Return the (x, y) coordinate for the center point of the cell that contains the specified text.  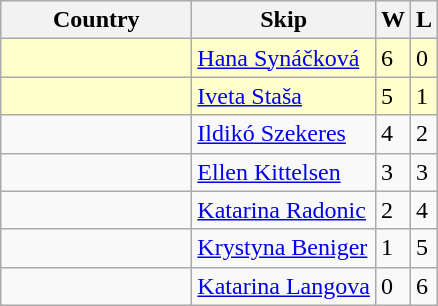
L (424, 20)
Hana Synáčková (284, 58)
Katarina Radonic (284, 210)
Skip (284, 20)
Krystyna Beniger (284, 248)
Ildikó Szekeres (284, 134)
Ellen Kittelsen (284, 172)
W (392, 20)
Iveta Staša (284, 96)
Country (96, 20)
Katarina Langova (284, 286)
